Capture the cell that displays the provided text and extract its (X, Y) central coordinate. 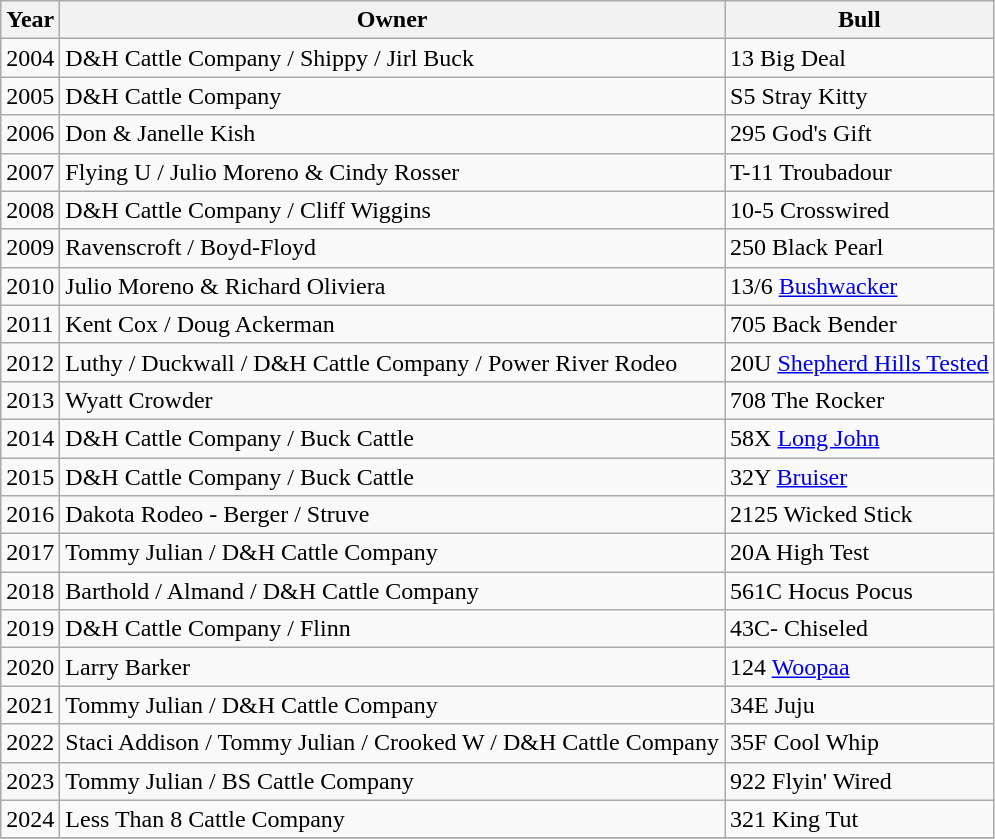
Larry Barker (392, 667)
922 Flyin' Wired (860, 781)
2015 (30, 477)
2006 (30, 134)
2018 (30, 591)
2013 (30, 400)
2010 (30, 286)
D&H Cattle Company / Shippy / Jirl Buck (392, 58)
2023 (30, 781)
Bull (860, 20)
295 God's Gift (860, 134)
10-5 Crosswired (860, 210)
2014 (30, 438)
Staci Addison / Tommy Julian / Crooked W / D&H Cattle Company (392, 743)
T-11 Troubadour (860, 172)
2012 (30, 362)
Julio Moreno & Richard Oliviera (392, 286)
2011 (30, 324)
20A High Test (860, 553)
Wyatt Crowder (392, 400)
43C- Chiseled (860, 629)
Year (30, 20)
321 King Tut (860, 819)
2125 Wicked Stick (860, 515)
2009 (30, 248)
Tommy Julian / BS Cattle Company (392, 781)
Flying U / Julio Moreno & Cindy Rosser (392, 172)
2017 (30, 553)
Ravenscroft / Boyd-Floyd (392, 248)
2004 (30, 58)
2021 (30, 705)
Luthy / Duckwall / D&H Cattle Company / Power River Rodeo (392, 362)
34E Juju (860, 705)
Kent Cox / Doug Ackerman (392, 324)
D&H Cattle Company / Cliff Wiggins (392, 210)
Barthold / Almand / D&H Cattle Company (392, 591)
Dakota Rodeo - Berger / Struve (392, 515)
20U Shepherd Hills Tested (860, 362)
13 Big Deal (860, 58)
124 Woopaa (860, 667)
Don & Janelle Kish (392, 134)
13/6 Bushwacker (860, 286)
2005 (30, 96)
2022 (30, 743)
2007 (30, 172)
2016 (30, 515)
Less Than 8 Cattle Company (392, 819)
561C Hocus Pocus (860, 591)
35F Cool Whip (860, 743)
S5 Stray Kitty (860, 96)
2008 (30, 210)
2024 (30, 819)
2020 (30, 667)
D&H Cattle Company / Flinn (392, 629)
250 Black Pearl (860, 248)
2019 (30, 629)
Owner (392, 20)
705 Back Bender (860, 324)
D&H Cattle Company (392, 96)
58X Long John (860, 438)
708 The Rocker (860, 400)
32Y Bruiser (860, 477)
